Scan for the cell matching the given text and deliver its (X, Y) coordinate at center. 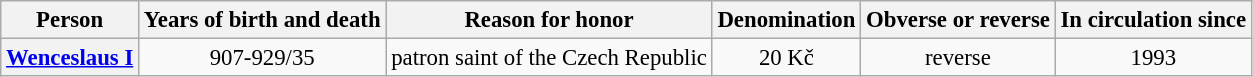
1993 (1153, 58)
Wenceslaus I (70, 58)
Person (70, 20)
907-929/35 (262, 58)
Denomination (786, 20)
reverse (958, 58)
Reason for honor (549, 20)
In circulation since (1153, 20)
patron saint of the Czech Republic (549, 58)
Obverse or reverse (958, 20)
Years of birth and death (262, 20)
20 Kč (786, 58)
